Return (x, y) of the center of cell containing provided text 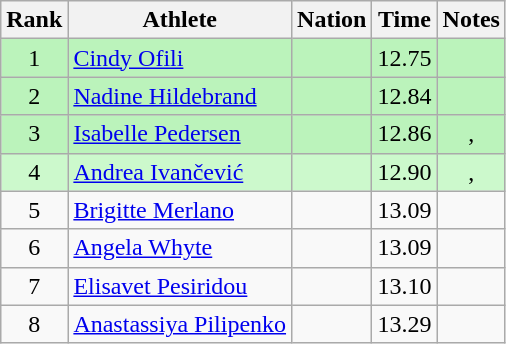
Rank (34, 20)
12.86 (404, 134)
Cindy Ofili (180, 58)
Andrea Ivančević (180, 172)
1 (34, 58)
Time (404, 20)
Athlete (180, 20)
Nadine Hildebrand (180, 96)
Brigitte Merlano (180, 210)
3 (34, 134)
13.10 (404, 286)
4 (34, 172)
Anastassiya Pilipenko (180, 324)
Elisavet Pesiridou (180, 286)
Notes (471, 20)
12.90 (404, 172)
7 (34, 286)
Angela Whyte (180, 248)
12.84 (404, 96)
Isabelle Pedersen (180, 134)
Nation (332, 20)
5 (34, 210)
12.75 (404, 58)
6 (34, 248)
2 (34, 96)
8 (34, 324)
13.29 (404, 324)
